Locate the cell with the specified text and output its [x, y] center coordinate. 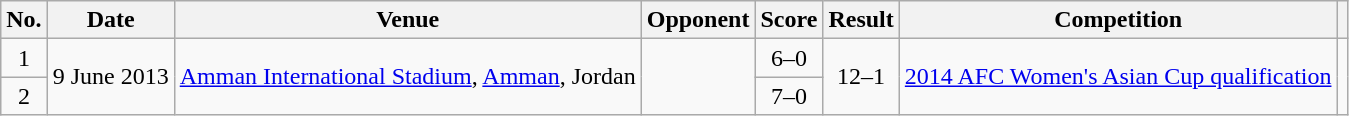
6–0 [789, 58]
Score [789, 20]
Opponent [698, 20]
1 [24, 58]
Venue [408, 20]
No. [24, 20]
Competition [1118, 20]
9 June 2013 [110, 77]
Amman International Stadium, Amman, Jordan [408, 77]
2 [24, 96]
7–0 [789, 96]
Date [110, 20]
12–1 [861, 77]
2014 AFC Women's Asian Cup qualification [1118, 77]
Result [861, 20]
